Locate the cell with the specified text and output its [x, y] center coordinate. 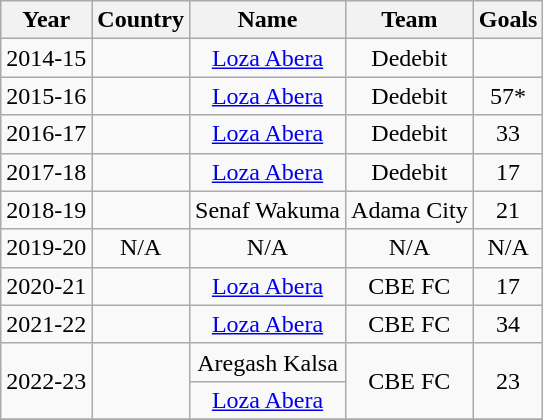
2020-21 [46, 286]
Name [268, 20]
34 [508, 324]
2018-19 [46, 210]
2015-16 [46, 96]
2022-23 [46, 381]
Aregash Kalsa [268, 362]
57* [508, 96]
33 [508, 134]
Goals [508, 20]
2019-20 [46, 248]
Senaf Wakuma [268, 210]
2016-17 [46, 134]
Team [410, 20]
2021-22 [46, 324]
Year [46, 20]
23 [508, 381]
2017-18 [46, 172]
Adama City [410, 210]
2014-15 [46, 58]
Country [141, 20]
21 [508, 210]
